Return (x, y) of the center of cell containing provided text 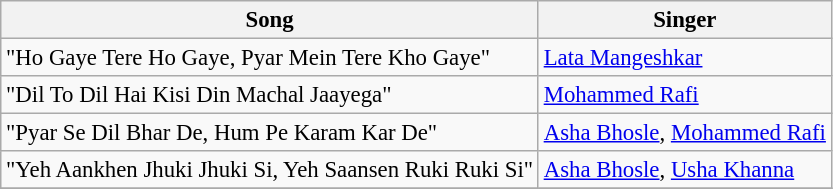
"Ho Gaye Tere Ho Gaye, Pyar Mein Tere Kho Gaye" (270, 58)
Song (270, 20)
Asha Bhosle, Usha Khanna (684, 170)
Asha Bhosle, Mohammed Rafi (684, 133)
"Dil To Dil Hai Kisi Din Machal Jaayega" (270, 95)
Lata Mangeshkar (684, 58)
Singer (684, 20)
"Pyar Se Dil Bhar De, Hum Pe Karam Kar De" (270, 133)
"Yeh Aankhen Jhuki Jhuki Si, Yeh Saansen Ruki Ruki Si" (270, 170)
Mohammed Rafi (684, 95)
